Identify which cell holds the provided text, then report its (x, y) central coordinate. 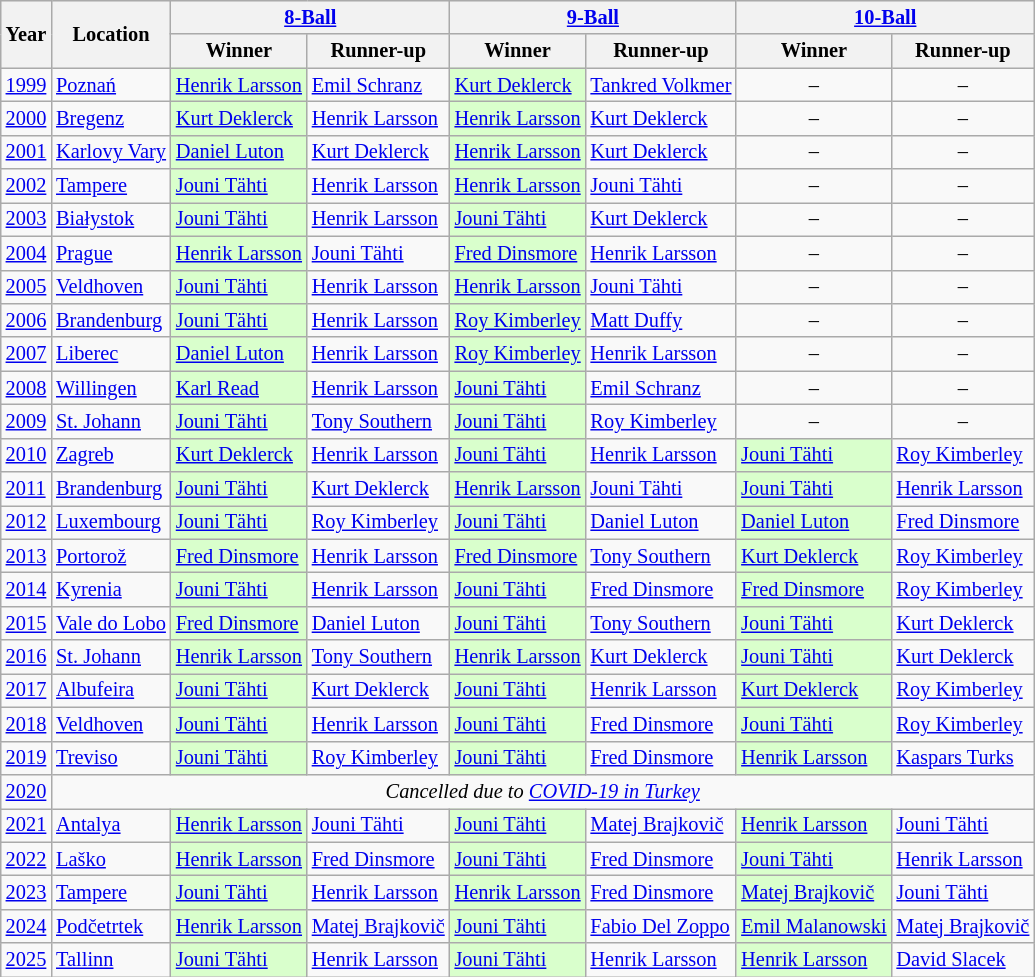
Albufeira (111, 690)
2008 (26, 388)
Liberec (111, 354)
2005 (26, 287)
Bregenz (111, 118)
8-Ball (310, 17)
Location (111, 34)
Vale do Lobo (111, 623)
2014 (26, 589)
Karl Read (239, 388)
1999 (26, 85)
Cancelled due to COVID-19 in Turkey (542, 791)
2020 (26, 791)
2013 (26, 556)
Laško (111, 859)
Karlovy Vary (111, 152)
2016 (26, 657)
Matt Duffy (662, 320)
2025 (26, 960)
2001 (26, 152)
Kaspars Turks (964, 758)
2018 (26, 724)
2006 (26, 320)
Portorož (111, 556)
2000 (26, 118)
Emil Malanowski (814, 926)
Prague (111, 253)
2002 (26, 186)
Treviso (111, 758)
9-Ball (594, 17)
2023 (26, 892)
2022 (26, 859)
Tallinn (111, 960)
2015 (26, 623)
2003 (26, 219)
Willingen (111, 388)
Year (26, 34)
Fabio Del Zoppo (662, 926)
2024 (26, 926)
2009 (26, 421)
2017 (26, 690)
Tankred Volkmer (662, 85)
2019 (26, 758)
2010 (26, 455)
10-Ball (885, 17)
Antalya (111, 825)
David Slacek (964, 960)
Luxembourg (111, 522)
Podčetrtek (111, 926)
Białystok (111, 219)
2004 (26, 253)
Kyrenia (111, 589)
2007 (26, 354)
Poznań (111, 85)
2012 (26, 522)
2021 (26, 825)
2011 (26, 489)
Zagreb (111, 455)
